Capture the cell that displays the provided text and extract its [X, Y] central coordinate. 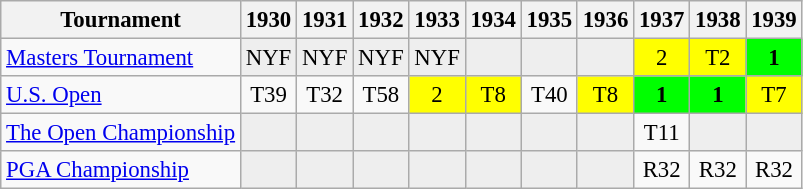
1934 [493, 20]
T32 [325, 95]
1939 [774, 20]
The Open Championship [121, 133]
U.S. Open [121, 95]
1938 [718, 20]
1935 [549, 20]
1931 [325, 20]
1932 [381, 20]
T11 [662, 133]
Tournament [121, 20]
Masters Tournament [121, 58]
1933 [437, 20]
1930 [268, 20]
PGA Championship [121, 170]
T39 [268, 95]
T58 [381, 95]
T40 [549, 95]
1937 [662, 20]
1936 [605, 20]
T7 [774, 95]
T2 [718, 58]
